Locate the cell with the specified text and output its (X, Y) center coordinate. 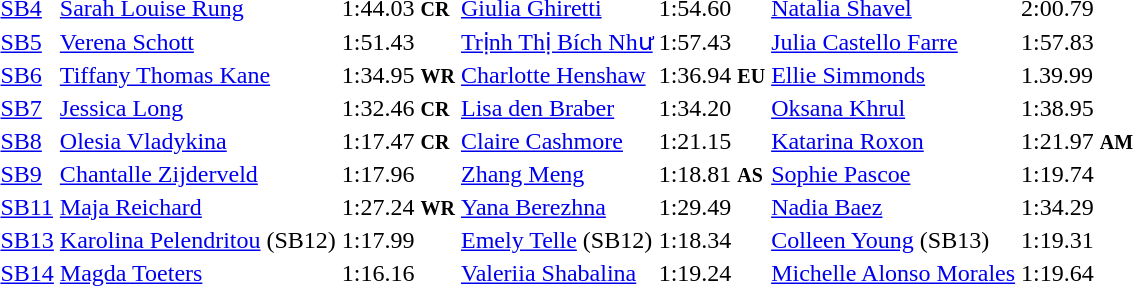
Verena Schott (198, 42)
1:34.20 (712, 109)
Charlotte Henshaw (556, 75)
1:18.34 (712, 241)
Emely Telle (SB12) (556, 241)
1:18.81 AS (712, 175)
Claire Cashmore (556, 141)
1:17.47 CR (398, 141)
Trịnh Thị Bích Như (556, 42)
Jessica Long (198, 109)
Karolina Pelendritou (SB12) (198, 241)
Maja Reichard (198, 207)
Julia Castello Farre (894, 42)
Yana Berezhna (556, 207)
Ellie Simmonds (894, 75)
1:51.43 (398, 42)
1:27.24 WR (398, 207)
1:36.94 EU (712, 75)
1:17.99 (398, 241)
Nadia Baez (894, 207)
Olesia Vladykina (198, 141)
Oksana Khrul (894, 109)
1:34.95 WR (398, 75)
1:21.15 (712, 141)
Katarina Roxon (894, 141)
Lisa den Braber (556, 109)
1:17.96 (398, 175)
Sophie Pascoe (894, 175)
Zhang Meng (556, 175)
1:29.49 (712, 207)
Chantalle Zijderveld (198, 175)
Tiffany Thomas Kane (198, 75)
1:57.43 (712, 42)
1:32.46 CR (398, 109)
Colleen Young (SB13) (894, 241)
